Identify which cell holds the provided text, then report its (x, y) central coordinate. 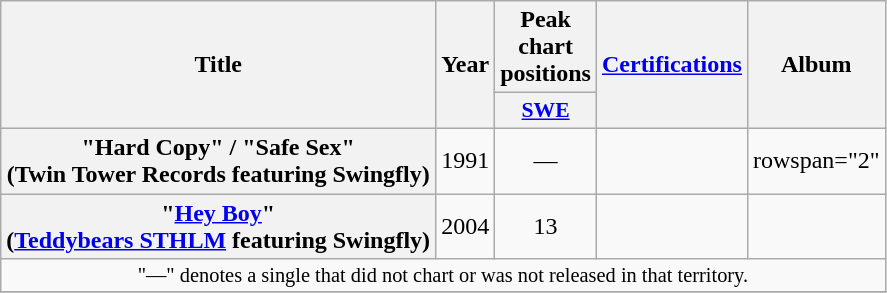
2004 (466, 226)
Peak chart positions (546, 47)
rowspan="2" (816, 160)
Title (218, 65)
Certifications (672, 65)
"Hey Boy"(Teddybears STHLM featuring Swingfly) (218, 226)
Album (816, 65)
13 (546, 226)
"Hard Copy" / "Safe Sex"(Twin Tower Records featuring Swingfly) (218, 160)
1991 (466, 160)
Year (466, 65)
SWE (546, 111)
— (546, 160)
"—" denotes a single that did not chart or was not released in that territory. (443, 276)
